Scan for the cell matching the given text and deliver its (X, Y) coordinate at center. 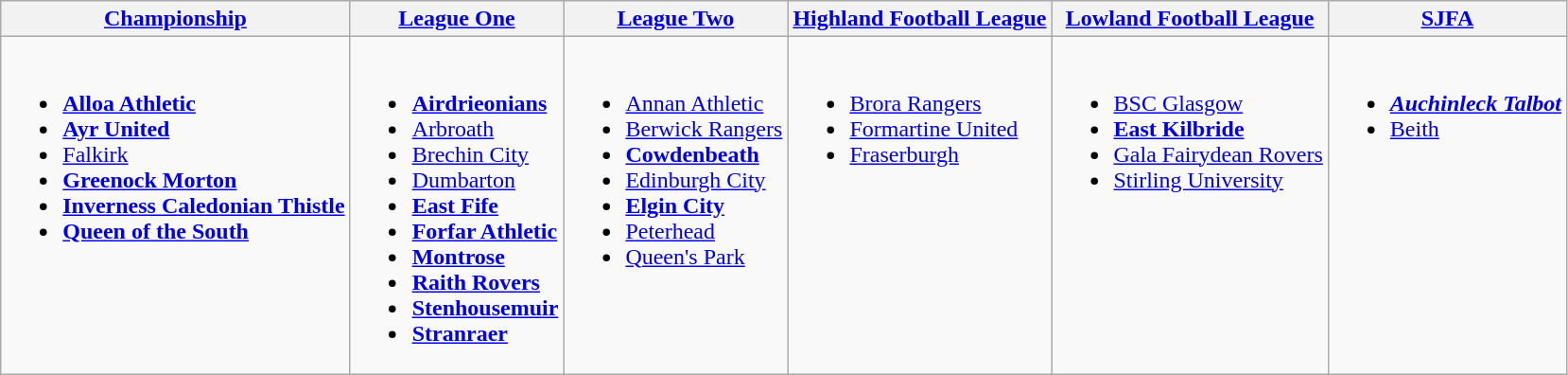
Lowland Football League (1190, 19)
SJFA (1447, 19)
Annan AthleticBerwick RangersCowdenbeathEdinburgh CityElgin CityPeterheadQueen's Park (675, 205)
Championship (176, 19)
Auchinleck TalbotBeith (1447, 205)
AirdrieoniansArbroathBrechin CityDumbartonEast FifeForfar AthleticMontroseRaith RoversStenhousemuirStranraer (457, 205)
Brora RangersFormartine UnitedFraserburgh (919, 205)
Alloa AthleticAyr UnitedFalkirkGreenock MortonInverness Caledonian ThistleQueen of the South (176, 205)
Highland Football League (919, 19)
BSC GlasgowEast KilbrideGala Fairydean RoversStirling University (1190, 205)
League Two (675, 19)
League One (457, 19)
